Detect which cell encompasses the target text, then output its [X, Y] center coordinate. 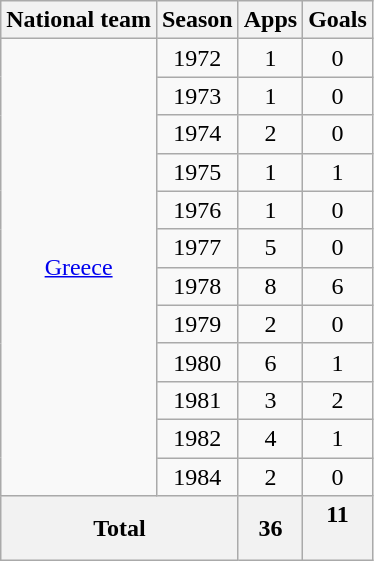
36 [270, 528]
Goals [338, 20]
1982 [197, 438]
8 [270, 286]
1979 [197, 324]
1972 [197, 58]
Season [197, 20]
1978 [197, 286]
3 [270, 400]
1976 [197, 210]
National team [79, 20]
1973 [197, 96]
1981 [197, 400]
1980 [197, 362]
1977 [197, 248]
4 [270, 438]
Apps [270, 20]
1984 [197, 477]
1974 [197, 134]
5 [270, 248]
Greece [79, 268]
Total [120, 528]
11 [338, 528]
1975 [197, 172]
